Locate the cell with the specified text and output its (X, Y) center coordinate. 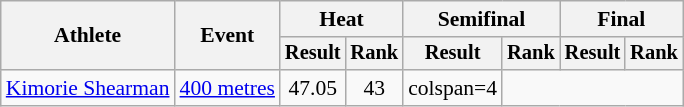
Athlete (88, 36)
colspan=4 (452, 88)
Heat (342, 19)
Semifinal (482, 19)
43 (375, 88)
47.05 (313, 88)
Kimorie Shearman (88, 88)
400 metres (228, 88)
Event (228, 36)
Final (622, 19)
